Identify which cell holds the provided text, then report its [x, y] central coordinate. 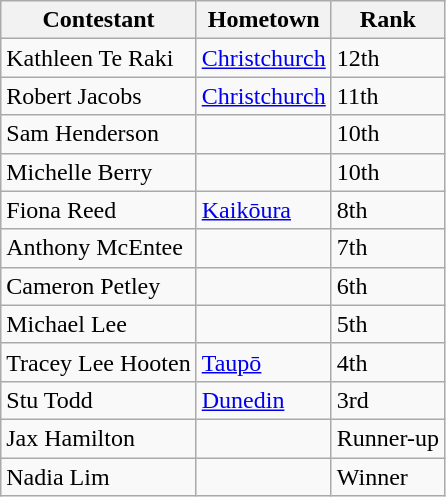
Robert Jacobs [98, 96]
Nadia Lim [98, 477]
Tracey Lee Hooten [98, 362]
Winner [388, 477]
Dunedin [264, 400]
Stu Todd [98, 400]
Taupō [264, 362]
Runner-up [388, 438]
11th [388, 96]
Jax Hamilton [98, 438]
Hometown [264, 20]
Kaikōura [264, 210]
Cameron Petley [98, 286]
Fiona Reed [98, 210]
5th [388, 324]
Michelle Berry [98, 172]
7th [388, 248]
Michael Lee [98, 324]
Anthony McEntee [98, 248]
Rank [388, 20]
3rd [388, 400]
Kathleen Te Raki [98, 58]
6th [388, 286]
Contestant [98, 20]
8th [388, 210]
Sam Henderson [98, 134]
4th [388, 362]
12th [388, 58]
